Find where the given text appears and provide that cell's center as (x, y) coordinate. 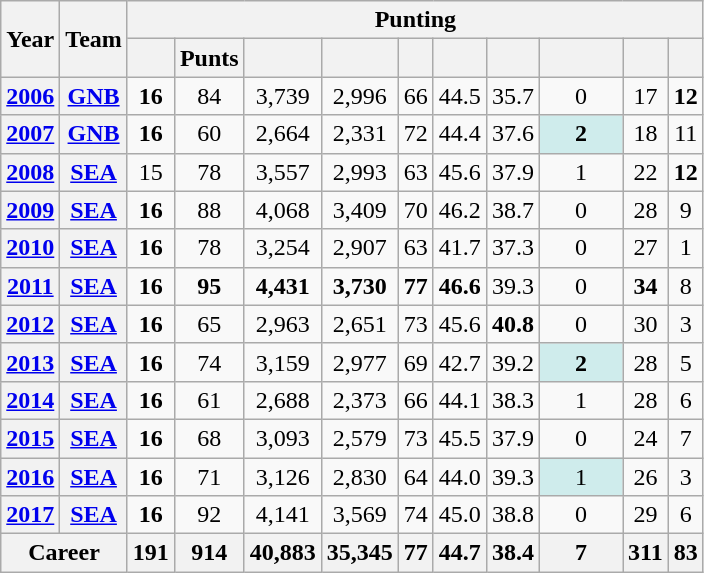
34 (646, 286)
2,331 (360, 134)
17 (646, 96)
18 (646, 134)
44.5 (460, 96)
11 (686, 134)
2009 (30, 210)
40,883 (282, 553)
914 (209, 553)
68 (209, 438)
29 (646, 515)
2,996 (360, 96)
4,141 (282, 515)
70 (416, 210)
3,093 (282, 438)
65 (209, 324)
Career (64, 553)
39.2 (512, 362)
3,159 (282, 362)
3,126 (282, 477)
Punts (209, 58)
71 (209, 477)
45.5 (460, 438)
2011 (30, 286)
2008 (30, 172)
3,730 (360, 286)
2,664 (282, 134)
41.7 (460, 248)
2014 (30, 400)
44.0 (460, 477)
37.3 (512, 248)
2,993 (360, 172)
Team (94, 39)
2010 (30, 248)
46.6 (460, 286)
88 (209, 210)
191 (150, 553)
72 (416, 134)
46.2 (460, 210)
5 (686, 362)
2,688 (282, 400)
2,977 (360, 362)
38.4 (512, 553)
3,739 (282, 96)
44.7 (460, 553)
9 (686, 210)
3,254 (282, 248)
15 (150, 172)
64 (416, 477)
38.3 (512, 400)
2,907 (360, 248)
26 (646, 477)
44.4 (460, 134)
3,569 (360, 515)
2,373 (360, 400)
35.7 (512, 96)
2006 (30, 96)
2013 (30, 362)
40.8 (512, 324)
84 (209, 96)
44.1 (460, 400)
35,345 (360, 553)
2012 (30, 324)
42.7 (460, 362)
92 (209, 515)
37.6 (512, 134)
2017 (30, 515)
311 (646, 553)
8 (686, 286)
Year (30, 39)
24 (646, 438)
2,651 (360, 324)
60 (209, 134)
95 (209, 286)
22 (646, 172)
3,409 (360, 210)
38.7 (512, 210)
4,068 (282, 210)
2,579 (360, 438)
27 (646, 248)
30 (646, 324)
45.0 (460, 515)
4,431 (282, 286)
61 (209, 400)
2015 (30, 438)
69 (416, 362)
83 (686, 553)
3,557 (282, 172)
2,830 (360, 477)
Punting (415, 20)
2016 (30, 477)
38.8 (512, 515)
2,963 (282, 324)
2007 (30, 134)
